Scan for the cell matching the given text and deliver its [x, y] coordinate at center. 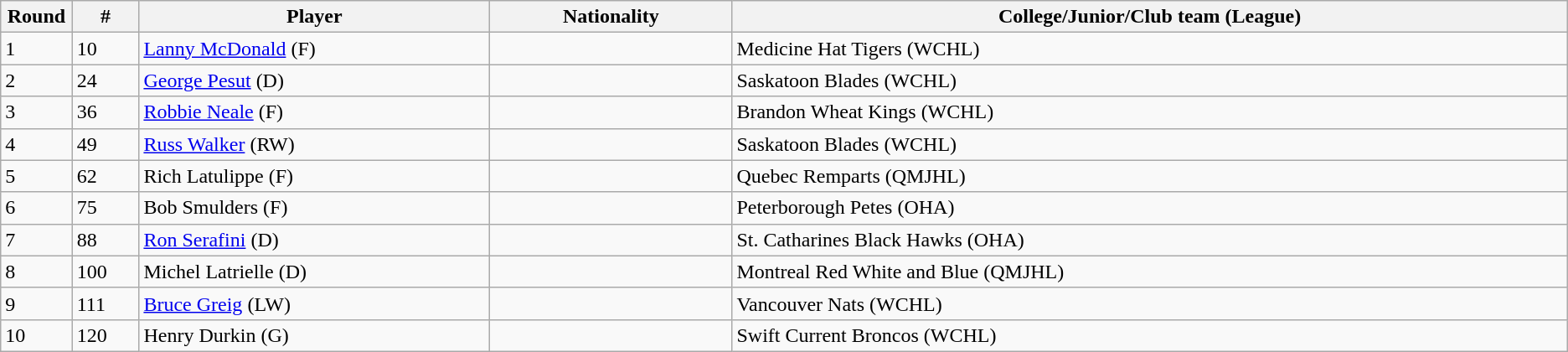
Montreal Red White and Blue (QMJHL) [1149, 272]
100 [106, 272]
3 [37, 112]
St. Catharines Black Hawks (OHA) [1149, 240]
9 [37, 303]
111 [106, 303]
Vancouver Nats (WCHL) [1149, 303]
24 [106, 80]
Peterborough Petes (OHA) [1149, 208]
George Pesut (D) [315, 80]
7 [37, 240]
Player [315, 17]
Medicine Hat Tigers (WCHL) [1149, 49]
120 [106, 335]
Henry Durkin (G) [315, 335]
Russ Walker (RW) [315, 144]
Bruce Greig (LW) [315, 303]
1 [37, 49]
2 [37, 80]
Swift Current Broncos (WCHL) [1149, 335]
# [106, 17]
Ron Serafini (D) [315, 240]
College/Junior/Club team (League) [1149, 17]
8 [37, 272]
88 [106, 240]
62 [106, 176]
Quebec Remparts (QMJHL) [1149, 176]
Lanny McDonald (F) [315, 49]
Nationality [611, 17]
Round [37, 17]
49 [106, 144]
6 [37, 208]
Michel Latrielle (D) [315, 272]
75 [106, 208]
Robbie Neale (F) [315, 112]
5 [37, 176]
36 [106, 112]
Rich Latulippe (F) [315, 176]
4 [37, 144]
Bob Smulders (F) [315, 208]
Brandon Wheat Kings (WCHL) [1149, 112]
